Identify which cell holds the provided text, then report its (x, y) central coordinate. 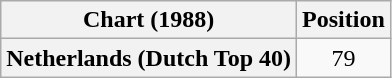
79 (344, 58)
Chart (1988) (149, 20)
Netherlands (Dutch Top 40) (149, 58)
Position (344, 20)
